Find where the given text appears and provide that cell's center as (X, Y) coordinate. 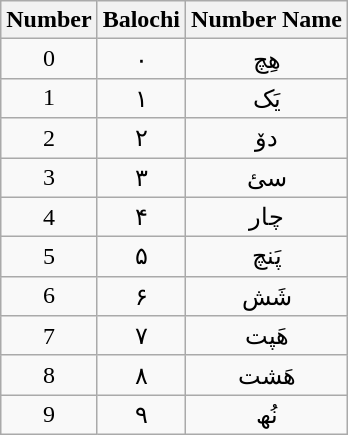
دوٚ (267, 138)
Number Name (267, 20)
8 (49, 375)
۰ (141, 59)
۸ (141, 375)
نُھ (267, 415)
۱ (141, 98)
۵ (141, 257)
0 (49, 59)
یَک (267, 98)
9 (49, 415)
ھَشت (267, 375)
4 (49, 217)
5 (49, 257)
Number (49, 20)
2 (49, 138)
سئ (267, 178)
7 (49, 336)
6 (49, 296)
۶ (141, 296)
1 (49, 98)
پَنچ (267, 257)
ھِچ (267, 59)
۷ (141, 336)
3 (49, 178)
۹ (141, 415)
چار (267, 217)
۴ (141, 217)
شَش (267, 296)
ھَپت (267, 336)
۳ (141, 178)
Balochi (141, 20)
۲ (141, 138)
